Find where the given text appears and provide that cell's center as [X, Y] coordinate. 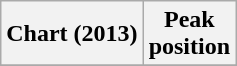
Chart (2013) [72, 34]
Peakposition [189, 34]
